Locate the cell with the specified text and output its (x, y) center coordinate. 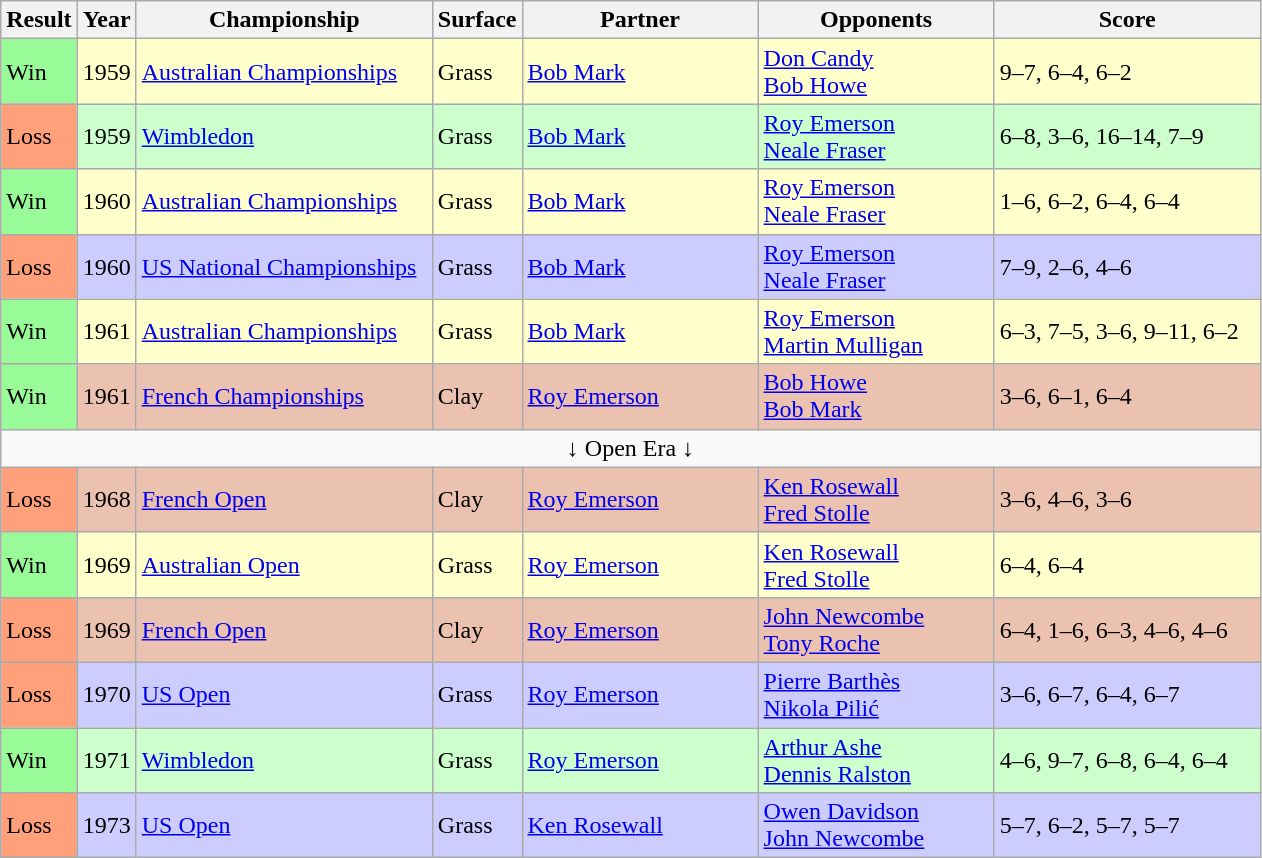
3–6, 6–7, 6–4, 6–7 (1127, 694)
6–4, 6–4 (1127, 564)
4–6, 9–7, 6–8, 6–4, 6–4 (1127, 760)
Partner (640, 20)
Bob Howe Bob Mark (876, 396)
1973 (106, 826)
Year (106, 20)
Score (1127, 20)
7–9, 2–6, 4–6 (1127, 266)
Owen Davidson John Newcombe (876, 826)
1968 (106, 500)
1–6, 6–2, 6–4, 6–4 (1127, 202)
Pierre Barthès Nikola Pilić (876, 694)
1971 (106, 760)
5–7, 6–2, 5–7, 5–7 (1127, 826)
US National Championships (284, 266)
Arthur Ashe Dennis Ralston (876, 760)
Surface (477, 20)
3–6, 6–1, 6–4 (1127, 396)
Australian Open (284, 564)
Roy Emerson Martin Mulligan (876, 332)
Don Candy Bob Howe (876, 72)
6–4, 1–6, 6–3, 4–6, 4–6 (1127, 630)
Result (39, 20)
Ken Rosewall (640, 826)
↓ Open Era ↓ (630, 448)
6–3, 7–5, 3–6, 9–11, 6–2 (1127, 332)
John Newcombe Tony Roche (876, 630)
Championship (284, 20)
French Championships (284, 396)
1970 (106, 694)
Opponents (876, 20)
3–6, 4–6, 3–6 (1127, 500)
6–8, 3–6, 16–14, 7–9 (1127, 136)
9–7, 6–4, 6–2 (1127, 72)
